Capture the cell that displays the provided text and extract its (X, Y) central coordinate. 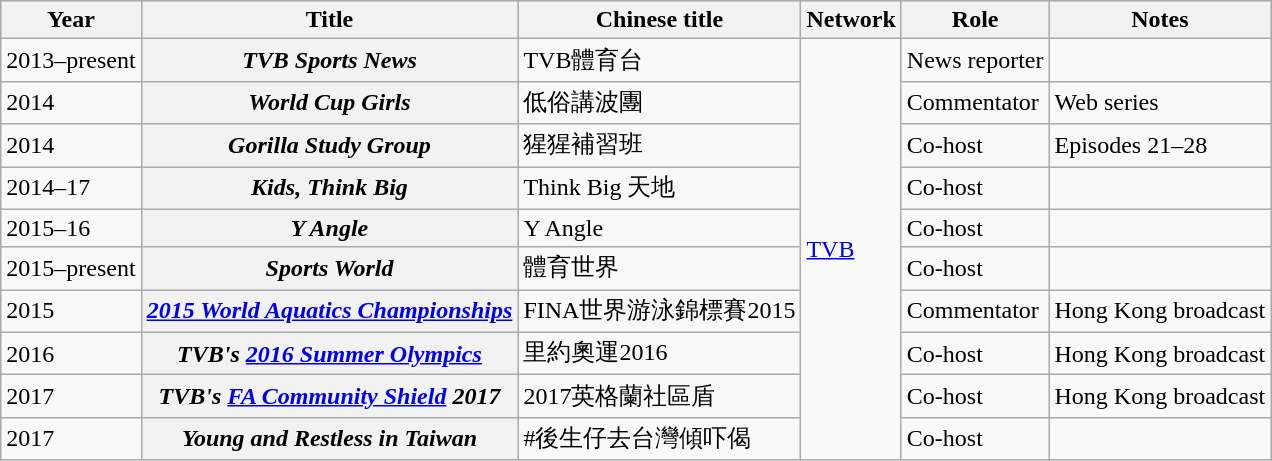
TVB's FA Community Shield 2017 (330, 396)
體育世界 (660, 268)
Young and Restless in Taiwan (330, 438)
Role (975, 20)
Sports World (330, 268)
猩猩補習班 (660, 146)
低俗講波團 (660, 102)
2016 (71, 354)
里約奧運2016 (660, 354)
2015 (71, 312)
2015 World Aquatics Championships (330, 312)
TVB體育台 (660, 60)
Web series (1160, 102)
2015–16 (71, 228)
Kids, Think Big (330, 188)
2015–present (71, 268)
Chinese title (660, 20)
Think Big 天地 (660, 188)
Notes (1160, 20)
World Cup Girls (330, 102)
TVB Sports News (330, 60)
TVB (851, 250)
Episodes 21–28 (1160, 146)
2017英格蘭社區盾 (660, 396)
#後生仔去台灣傾吓偈 (660, 438)
Year (71, 20)
TVB's 2016 Summer Olympics (330, 354)
Network (851, 20)
2013–present (71, 60)
News reporter (975, 60)
Gorilla Study Group (330, 146)
FINA世界游泳錦標賽2015 (660, 312)
Title (330, 20)
2014–17 (71, 188)
